Extract the [x, y] coordinate from the center of the cell holding the provided text.  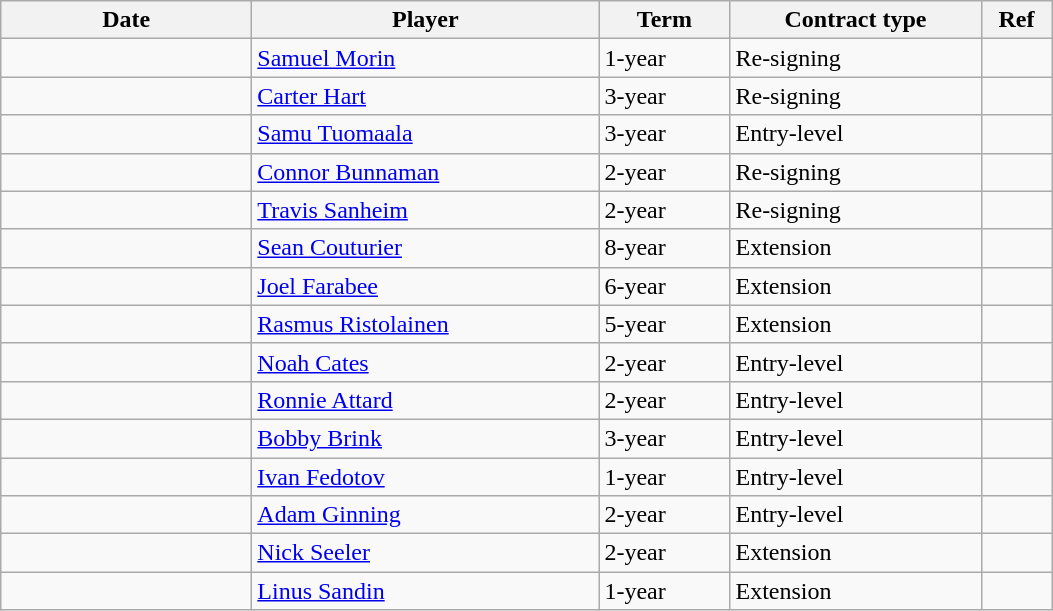
Sean Couturier [426, 248]
Nick Seeler [426, 553]
Ivan Fedotov [426, 477]
Player [426, 20]
Ronnie Attard [426, 400]
Samu Tuomaala [426, 134]
Date [126, 20]
Joel Farabee [426, 286]
Connor Bunnaman [426, 172]
8-year [664, 248]
Samuel Morin [426, 58]
Ref [1016, 20]
Travis Sanheim [426, 210]
Term [664, 20]
Bobby Brink [426, 438]
Adam Ginning [426, 515]
Linus Sandin [426, 591]
Noah Cates [426, 362]
5-year [664, 324]
Carter Hart [426, 96]
Contract type [856, 20]
Rasmus Ristolainen [426, 324]
6-year [664, 286]
